Search for the cell housing the specified text and yield its (X, Y) center coordinate. 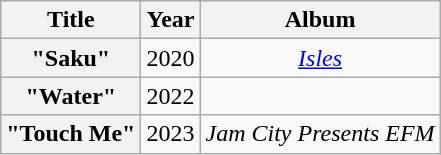
Jam City Presents EFM (320, 134)
Album (320, 20)
2022 (170, 96)
2020 (170, 58)
Year (170, 20)
"Saku" (71, 58)
Title (71, 20)
"Touch Me" (71, 134)
"Water" (71, 96)
2023 (170, 134)
Isles (320, 58)
